Identify which cell holds the provided text, then report its [x, y] central coordinate. 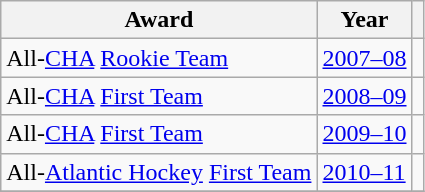
Year [364, 20]
2009–10 [364, 134]
2007–08 [364, 58]
2010–11 [364, 172]
2008–09 [364, 96]
All-CHA Rookie Team [159, 58]
All-Atlantic Hockey First Team [159, 172]
Award [159, 20]
